Search for the cell housing the specified text and yield its [x, y] center coordinate. 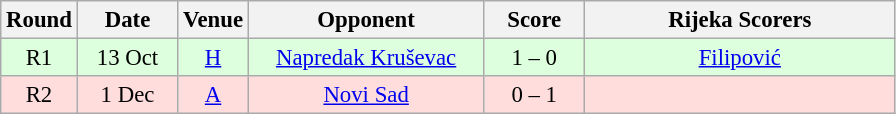
R1 [39, 58]
H [214, 58]
Venue [214, 20]
A [214, 95]
Novi Sad [366, 95]
13 Oct [128, 58]
0 – 1 [534, 95]
1 – 0 [534, 58]
R2 [39, 95]
Napredak Kruševac [366, 58]
Filipović [740, 58]
Date [128, 20]
1 Dec [128, 95]
Opponent [366, 20]
Rijeka Scorers [740, 20]
Score [534, 20]
Round [39, 20]
